Extract the [x, y] coordinate from the center of the cell holding the provided text.  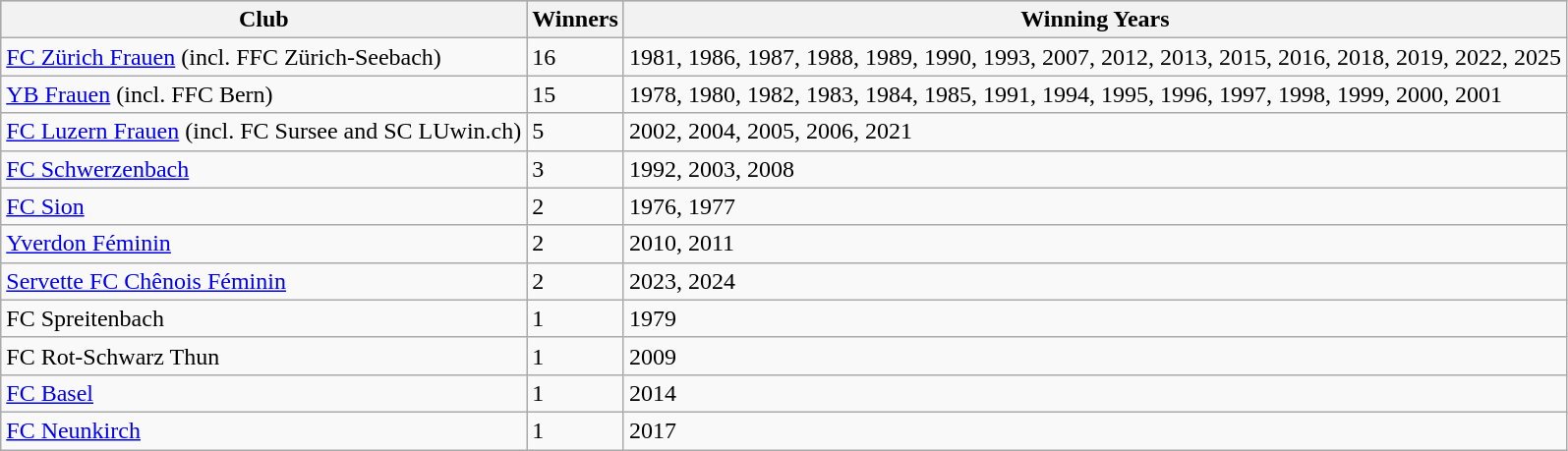
Winning Years [1095, 20]
5 [576, 132]
2014 [1095, 393]
FC Rot-Schwarz Thun [263, 356]
1976, 1977 [1095, 206]
2002, 2004, 2005, 2006, 2021 [1095, 132]
Club [263, 20]
FC Spreitenbach [263, 318]
YB Frauen (incl. FFC Bern) [263, 94]
16 [576, 57]
1979 [1095, 318]
3 [576, 169]
2010, 2011 [1095, 244]
Yverdon Féminin [263, 244]
FC Neunkirch [263, 430]
FC Luzern Frauen (incl. FC Sursee and SC LUwin.ch) [263, 132]
Servette FC Chênois Féminin [263, 281]
15 [576, 94]
FC Zürich Frauen (incl. FFC Zürich-Seebach) [263, 57]
1978, 1980, 1982, 1983, 1984, 1985, 1991, 1994, 1995, 1996, 1997, 1998, 1999, 2000, 2001 [1095, 94]
2009 [1095, 356]
FC Sion [263, 206]
FC Schwerzenbach [263, 169]
FC Basel [263, 393]
1981, 1986, 1987, 1988, 1989, 1990, 1993, 2007, 2012, 2013, 2015, 2016, 2018, 2019, 2022, 2025 [1095, 57]
2017 [1095, 430]
Winners [576, 20]
2023, 2024 [1095, 281]
1992, 2003, 2008 [1095, 169]
